Return [x, y] of the center of cell containing provided text 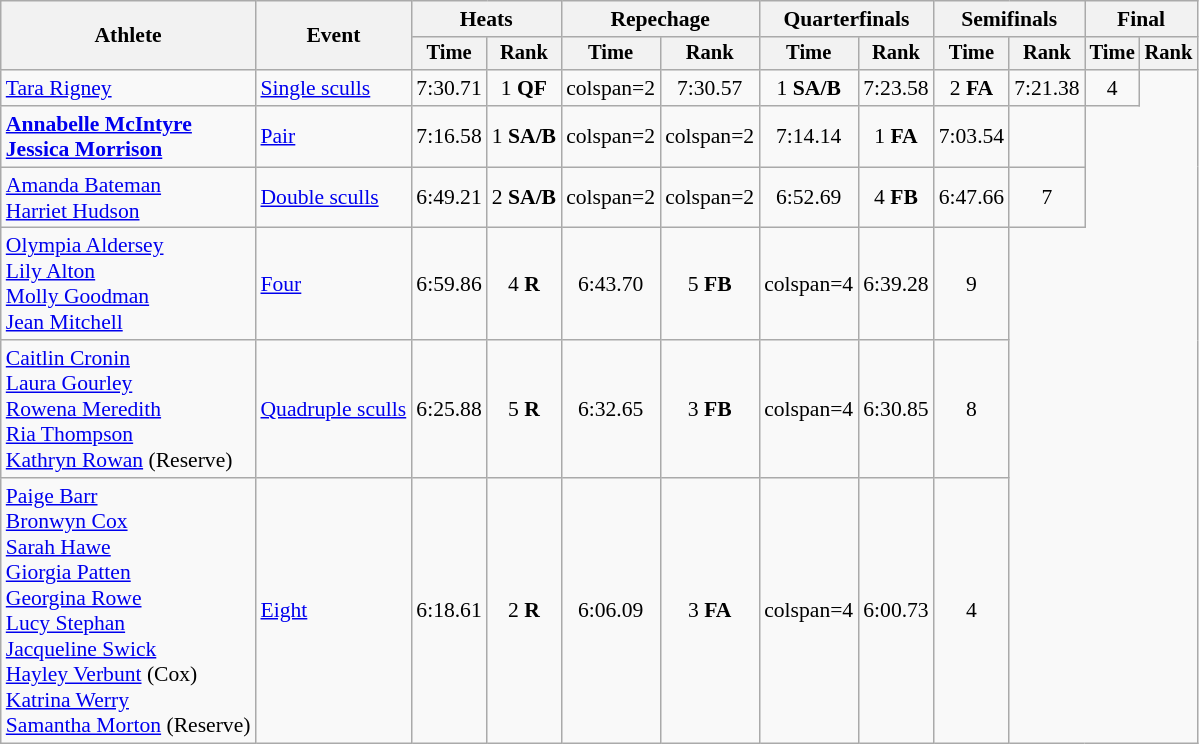
Single sculls [333, 88]
Semifinals [1010, 19]
6:25.88 [448, 409]
7:16.58 [448, 136]
7:14.14 [808, 136]
Double sculls [333, 198]
6:18.61 [448, 610]
7:21.38 [1046, 88]
Final [1141, 19]
3 FA [710, 610]
6:47.66 [972, 198]
Repechage [660, 19]
Quadruple sculls [333, 409]
6:49.21 [448, 198]
7:30.57 [710, 88]
1 QF [524, 88]
6:52.69 [808, 198]
4 FB [896, 198]
7 [1046, 198]
6:00.73 [896, 610]
2 SA/B [524, 198]
4 R [524, 284]
Event [333, 36]
Amanda BatemanHarriet Hudson [128, 198]
6:06.09 [610, 610]
Annabelle McIntyreJessica Morrison [128, 136]
Olympia AlderseyLily AltonMolly GoodmanJean Mitchell [128, 284]
Tara Rigney [128, 88]
7:30.71 [448, 88]
6:43.70 [610, 284]
Four [333, 284]
7:23.58 [896, 88]
2 FA [972, 88]
Athlete [128, 36]
5 R [524, 409]
7:03.54 [972, 136]
Eight [333, 610]
6:39.28 [896, 284]
1 FA [896, 136]
Quarterfinals [846, 19]
8 [972, 409]
6:30.85 [896, 409]
Pair [333, 136]
2 R [524, 610]
Paige BarrBronwyn CoxSarah HaweGiorgia PattenGeorgina RoweLucy StephanJacqueline SwickHayley Verbunt (Cox) Katrina WerrySamantha Morton (Reserve) [128, 610]
6:32.65 [610, 409]
Heats [486, 19]
9 [972, 284]
3 FB [710, 409]
Caitlin CroninLaura GourleyRowena MeredithRia ThompsonKathryn Rowan (Reserve) [128, 409]
6:59.86 [448, 284]
5 FB [710, 284]
